Locate the cell with the specified text and output its (X, Y) center coordinate. 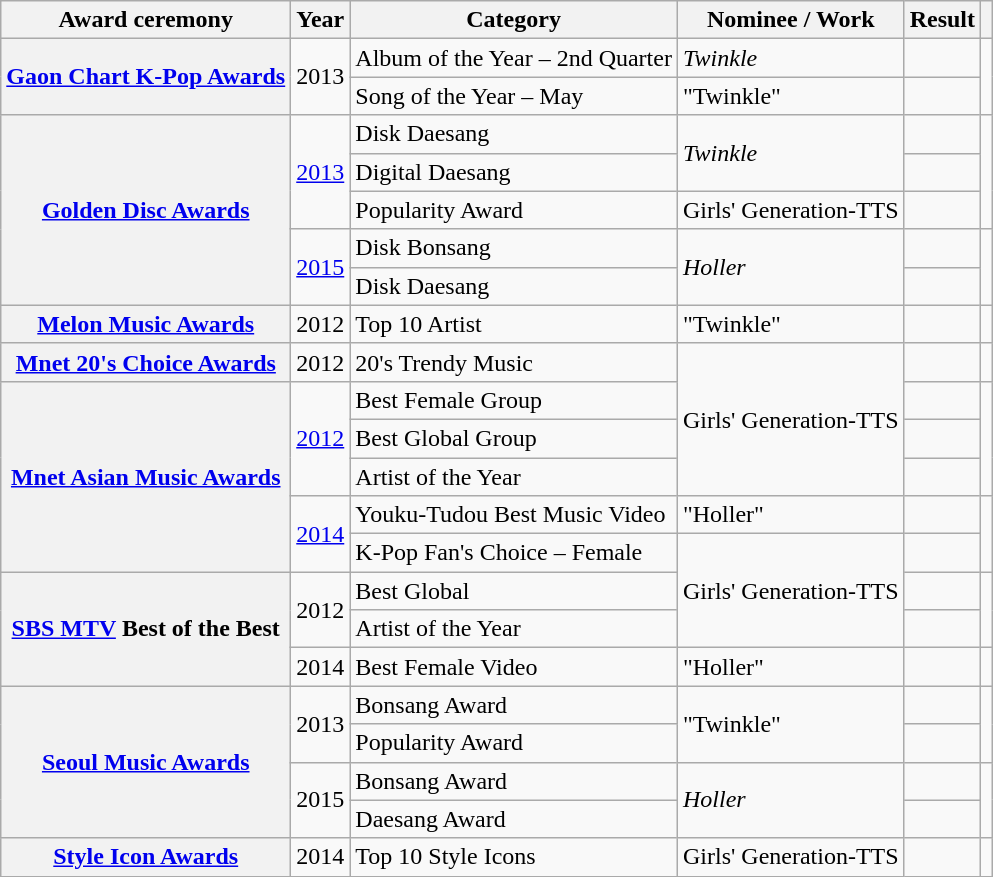
SBS MTV Best of the Best (146, 629)
Result (942, 20)
Mnet Asian Music Awards (146, 476)
Digital Daesang (514, 172)
Best Global Group (514, 438)
Best Global (514, 591)
Top 10 Artist (514, 324)
Melon Music Awards (146, 324)
Song of the Year – May (514, 96)
20's Trendy Music (514, 362)
Golden Disc Awards (146, 210)
Category (514, 20)
Style Icon Awards (146, 857)
Seoul Music Awards (146, 762)
Best Female Video (514, 667)
Daesang Award (514, 819)
Album of the Year – 2nd Quarter (514, 58)
Year (320, 20)
Nominee / Work (790, 20)
Gaon Chart K-Pop Awards (146, 77)
Award ceremony (146, 20)
Top 10 Style Icons (514, 857)
Youku-Tudou Best Music Video (514, 515)
Mnet 20's Choice Awards (146, 362)
K-Pop Fan's Choice – Female (514, 553)
Disk Bonsang (514, 248)
Best Female Group (514, 400)
